Locate the cell with the specified text and output its (X, Y) center coordinate. 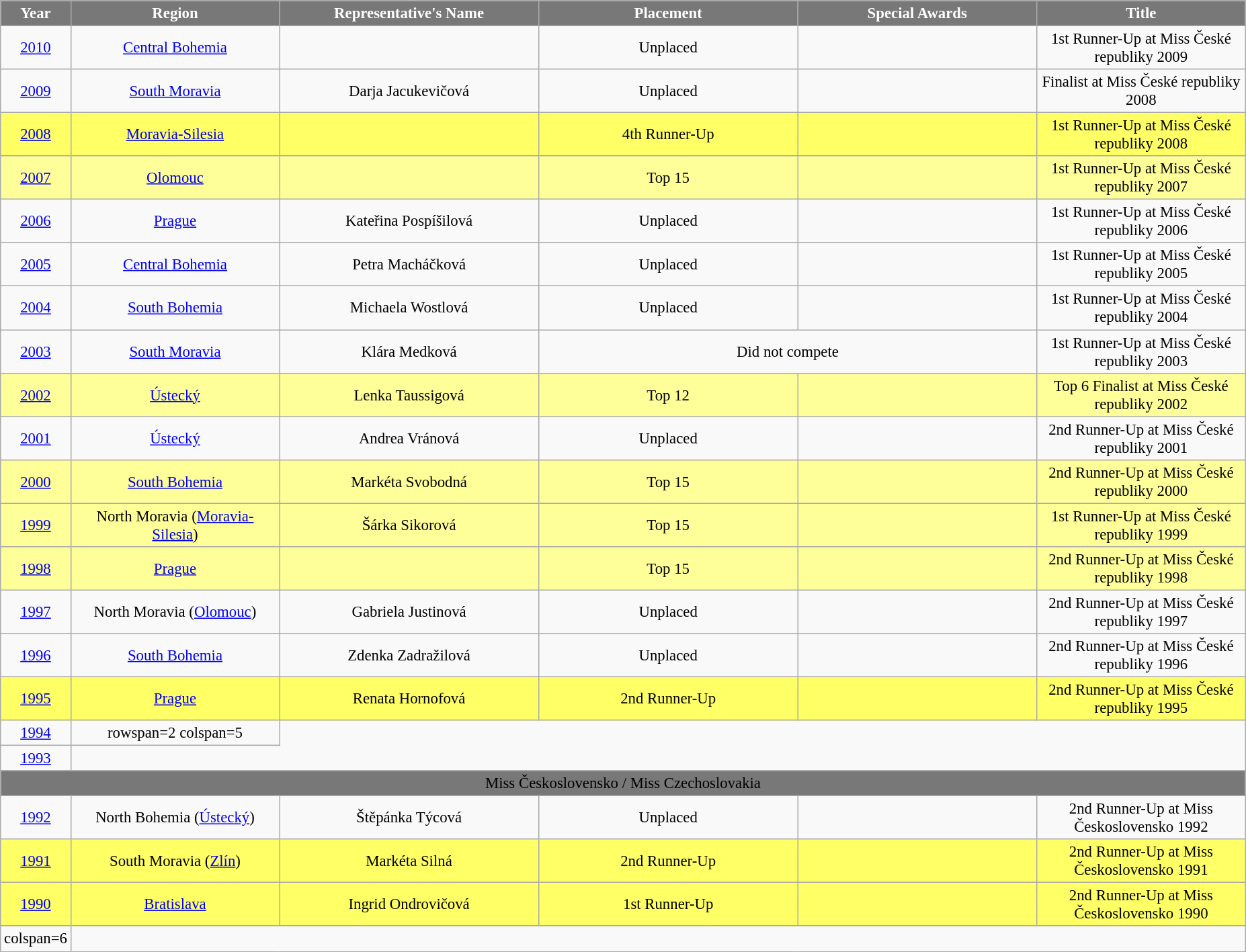
Markéta Svobodná (409, 481)
1st Runner-Up at Miss České republiky 2007 (1141, 177)
Miss Československo / Miss Czechoslovakia (623, 783)
1997 (36, 611)
1st Runner-Up at Miss České republiky 1999 (1141, 525)
2003 (36, 352)
2nd Runner-Up at Miss Československo 1991 (1141, 861)
2006 (36, 222)
colspan=6 (36, 939)
Bratislava (175, 904)
2000 (36, 481)
2nd Runner-Up at Miss Československo 1992 (1141, 818)
1994 (36, 733)
North Moravia (Olomouc) (175, 611)
1992 (36, 818)
1st Runner-Up at Miss České republiky 2005 (1141, 265)
2002 (36, 395)
1st Runner-Up at Miss České republiky 2009 (1141, 48)
2nd Runner-Up at Miss České republiky 1996 (1141, 656)
Štěpánka Týcová (409, 818)
Renata Hornofová (409, 699)
rowspan=2 colspan=5 (175, 733)
Lenka Taussigová (409, 395)
Finalist at Miss České republiky 2008 (1141, 91)
2009 (36, 91)
Kateřina Pospíšilová (409, 222)
1993 (36, 759)
North Bohemia (Ústecký) (175, 818)
Special Awards (917, 13)
Gabriela Justinová (409, 611)
Moravia-Silesia (175, 134)
1st Runner-Up at Miss České republiky 2003 (1141, 352)
Did not compete (788, 352)
South Moravia (Zlín) (175, 861)
2nd Runner-Up at Miss České republiky 1998 (1141, 568)
1995 (36, 699)
Šárka Sikorová (409, 525)
Markéta Silná (409, 861)
2008 (36, 134)
1999 (36, 525)
Michaela Wostlová (409, 308)
2004 (36, 308)
2nd Runner-Up at Miss České republiky 1997 (1141, 611)
Region (175, 13)
1996 (36, 656)
2nd Runner-Up at Miss Československo 1990 (1141, 904)
Placement (668, 13)
2001 (36, 438)
North Moravia (Moravia-Silesia) (175, 525)
Ingrid Ondrovičová (409, 904)
Representative's Name (409, 13)
Olomouc (175, 177)
1991 (36, 861)
1990 (36, 904)
2nd Runner-Up at Miss České republiky 2001 (1141, 438)
1st Runner-Up (668, 904)
2nd Runner-Up at Miss České republiky 1995 (1141, 699)
Petra Macháčková (409, 265)
Top 12 (668, 395)
2nd Runner-Up at Miss České republiky 2000 (1141, 481)
1st Runner-Up at Miss České republiky 2004 (1141, 308)
1st Runner-Up at Miss České republiky 2006 (1141, 222)
4th Runner-Up (668, 134)
Klára Medková (409, 352)
1998 (36, 568)
Title (1141, 13)
2005 (36, 265)
Year (36, 13)
Andrea Vránová (409, 438)
1st Runner-Up at Miss České republiky 2008 (1141, 134)
Darja Jacukevičová (409, 91)
2010 (36, 48)
Top 6 Finalist at Miss České republiky 2002 (1141, 395)
2007 (36, 177)
Zdenka Zadražilová (409, 656)
